Provide the [x, y] coordinate of the cell's center where the given text is located.  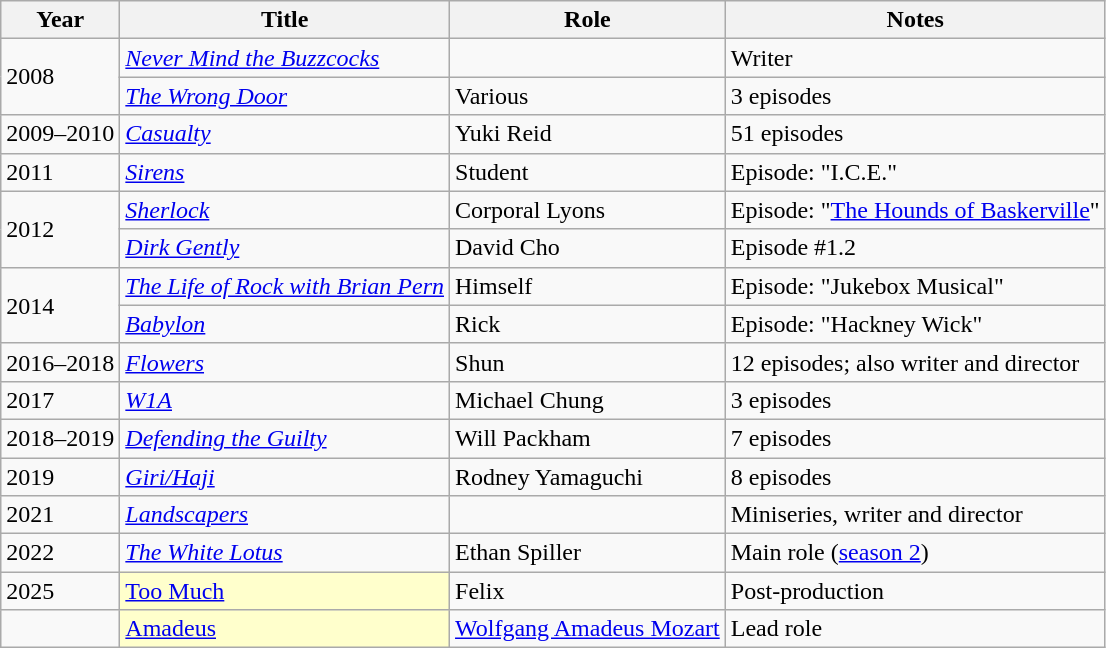
Sherlock [285, 210]
Dirk Gently [285, 248]
2014 [60, 305]
Post-production [915, 591]
Too Much [285, 591]
2011 [60, 172]
Michael Chung [588, 400]
Shun [588, 362]
2008 [60, 77]
Writer [915, 58]
The Wrong Door [285, 96]
Year [60, 20]
Never Mind the Buzzcocks [285, 58]
12 episodes; also writer and director [915, 362]
Notes [915, 20]
The Life of Rock with Brian Pern [285, 286]
2017 [60, 400]
Title [285, 20]
David Cho [588, 248]
51 episodes [915, 134]
Rick [588, 324]
Giri/Haji [285, 477]
Main role (season 2) [915, 553]
Wolfgang Amadeus Mozart [588, 629]
Babylon [285, 324]
Episode: "The Hounds of Baskerville" [915, 210]
2022 [60, 553]
Episode #1.2 [915, 248]
Lead role [915, 629]
Various [588, 96]
2018–2019 [60, 438]
7 episodes [915, 438]
Sirens [285, 172]
Defending the Guilty [285, 438]
Ethan Spiller [588, 553]
Flowers [285, 362]
2019 [60, 477]
8 episodes [915, 477]
Role [588, 20]
Landscapers [285, 515]
Episode: "Jukebox Musical" [915, 286]
Will Packham [588, 438]
Felix [588, 591]
Rodney Yamaguchi [588, 477]
Episode: "I.C.E." [915, 172]
2021 [60, 515]
2016–2018 [60, 362]
2025 [60, 591]
Amadeus [285, 629]
Student [588, 172]
2012 [60, 229]
The White Lotus [285, 553]
Yuki Reid [588, 134]
Miniseries, writer and director [915, 515]
W1A [285, 400]
Himself [588, 286]
Casualty [285, 134]
2009–2010 [60, 134]
Episode: "Hackney Wick" [915, 324]
Corporal Lyons [588, 210]
